Return the (x, y) coordinate for the center point of the cell that contains the specified text.  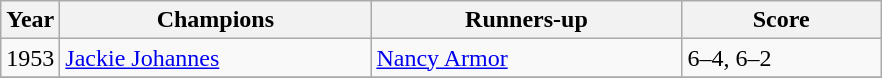
Runners-up (526, 20)
Year (30, 20)
Score (782, 20)
Nancy Armor (526, 58)
6–4, 6–2 (782, 58)
1953 (30, 58)
Champions (216, 20)
Jackie Johannes (216, 58)
